Pinpoint the cell where the given text exists, returning its (x, y) midpoint coordinate. 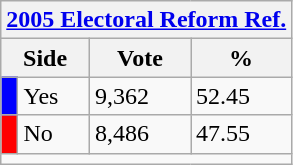
Vote (140, 58)
% (242, 58)
9,362 (140, 96)
No (54, 134)
47.55 (242, 134)
8,486 (140, 134)
52.45 (242, 96)
Yes (54, 96)
2005 Electoral Reform Ref. (146, 20)
Side (46, 58)
